Return (X, Y) of the center of cell containing provided text 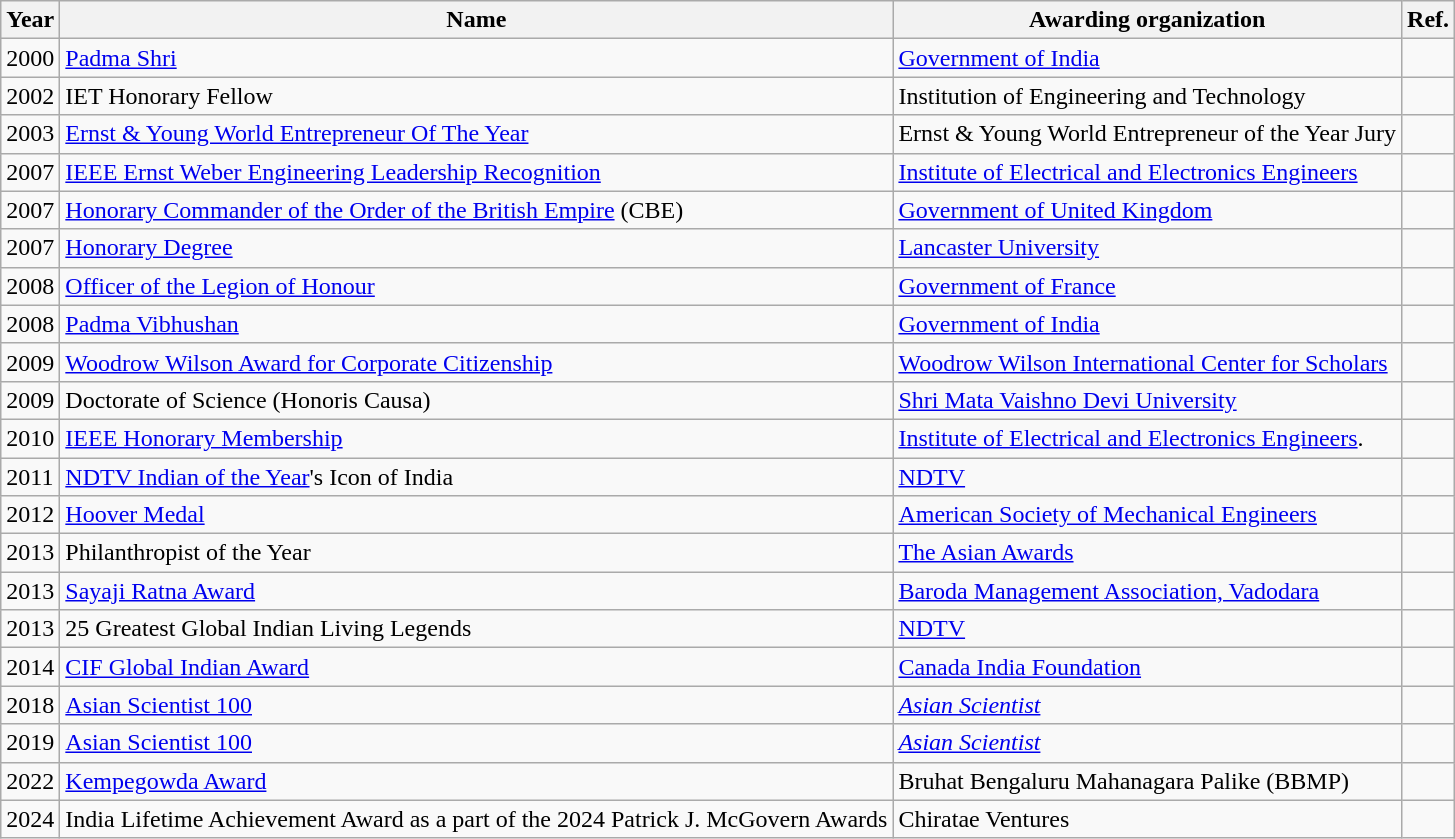
2000 (30, 58)
India Lifetime Achievement Award as a part of the 2024 Patrick J. McGovern Awards (476, 819)
IEEE Ernst Weber Engineering Leadership Recognition (476, 172)
IEEE Honorary Membership (476, 438)
2002 (30, 96)
2018 (30, 705)
Honorary Degree (476, 248)
2022 (30, 781)
Institute of Electrical and Electronics Engineers. (1148, 438)
Awarding organization (1148, 20)
Woodrow Wilson Award for Corporate Citizenship (476, 362)
Hoover Medal (476, 515)
Institute of Electrical and Electronics Engineers (1148, 172)
2003 (30, 134)
Padma Shri (476, 58)
NDTV Indian of the Year's Icon of India (476, 477)
Ernst & Young World Entrepreneur of the Year Jury (1148, 134)
IET Honorary Fellow (476, 96)
Government of France (1148, 286)
Lancaster University (1148, 248)
2014 (30, 667)
Philanthropist of the Year (476, 553)
Government of United Kingdom (1148, 210)
Ref. (1428, 20)
Sayaji Ratna Award (476, 591)
Baroda Management Association, Vadodara (1148, 591)
Padma Vibhushan (476, 324)
Name (476, 20)
Honorary Commander of the Order of the British Empire (CBE) (476, 210)
25 Greatest Global Indian Living Legends (476, 629)
Woodrow Wilson International Center for Scholars (1148, 362)
Doctorate of Science (Honoris Causa) (476, 400)
2024 (30, 819)
2019 (30, 743)
Kempegowda Award (476, 781)
Year (30, 20)
American Society of Mechanical Engineers (1148, 515)
2012 (30, 515)
The Asian Awards (1148, 553)
2010 (30, 438)
Bruhat Bengaluru Mahanagara Palike (BBMP) (1148, 781)
Chiratae Ventures (1148, 819)
2011 (30, 477)
Officer of the Legion of Honour (476, 286)
Ernst & Young World Entrepreneur Of The Year (476, 134)
Institution of Engineering and Technology (1148, 96)
Shri Mata Vaishno Devi University (1148, 400)
Canada India Foundation (1148, 667)
CIF Global Indian Award (476, 667)
